Detect which cell encompasses the target text, then output its (X, Y) center coordinate. 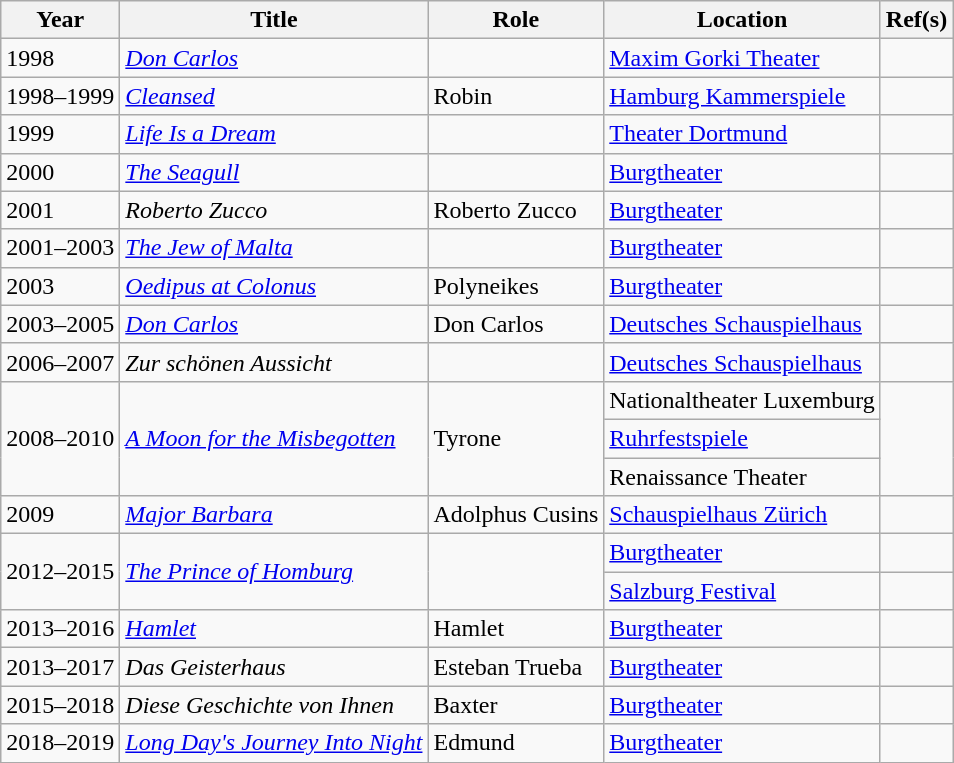
1999 (60, 134)
The Prince of Homburg (274, 572)
2008–2010 (60, 438)
2001 (60, 210)
Role (516, 20)
Renaissance Theater (742, 477)
Edmund (516, 743)
The Jew of Malta (274, 248)
Schauspielhaus Zürich (742, 515)
Life Is a Dream (274, 134)
Das Geisterhaus (274, 667)
Title (274, 20)
Long Day's Journey Into Night (274, 743)
Major Barbara (274, 515)
Location (742, 20)
Nationaltheater Luxemburg (742, 400)
2000 (60, 172)
Hamburg Kammerspiele (742, 96)
Ref(s) (916, 20)
Cleansed (274, 96)
Year (60, 20)
Adolphus Cusins (516, 515)
2003–2005 (60, 324)
Baxter (516, 705)
Theater Dortmund (742, 134)
A Moon for the Misbegotten (274, 438)
1998–1999 (60, 96)
2013–2017 (60, 667)
Oedipus at Colonus (274, 286)
2009 (60, 515)
2001–2003 (60, 248)
2015–2018 (60, 705)
Maxim Gorki Theater (742, 58)
2006–2007 (60, 362)
Polyneikes (516, 286)
Diese Geschichte von Ihnen (274, 705)
Zur schönen Aussicht (274, 362)
The Seagull (274, 172)
2003 (60, 286)
Tyrone (516, 438)
2013–2016 (60, 629)
1998 (60, 58)
Robin (516, 96)
Ruhrfestspiele (742, 438)
2018–2019 (60, 743)
Salzburg Festival (742, 591)
Esteban Trueba (516, 667)
2012–2015 (60, 572)
